From the cell containing the given text, extract its center point as [X, Y] coordinate. 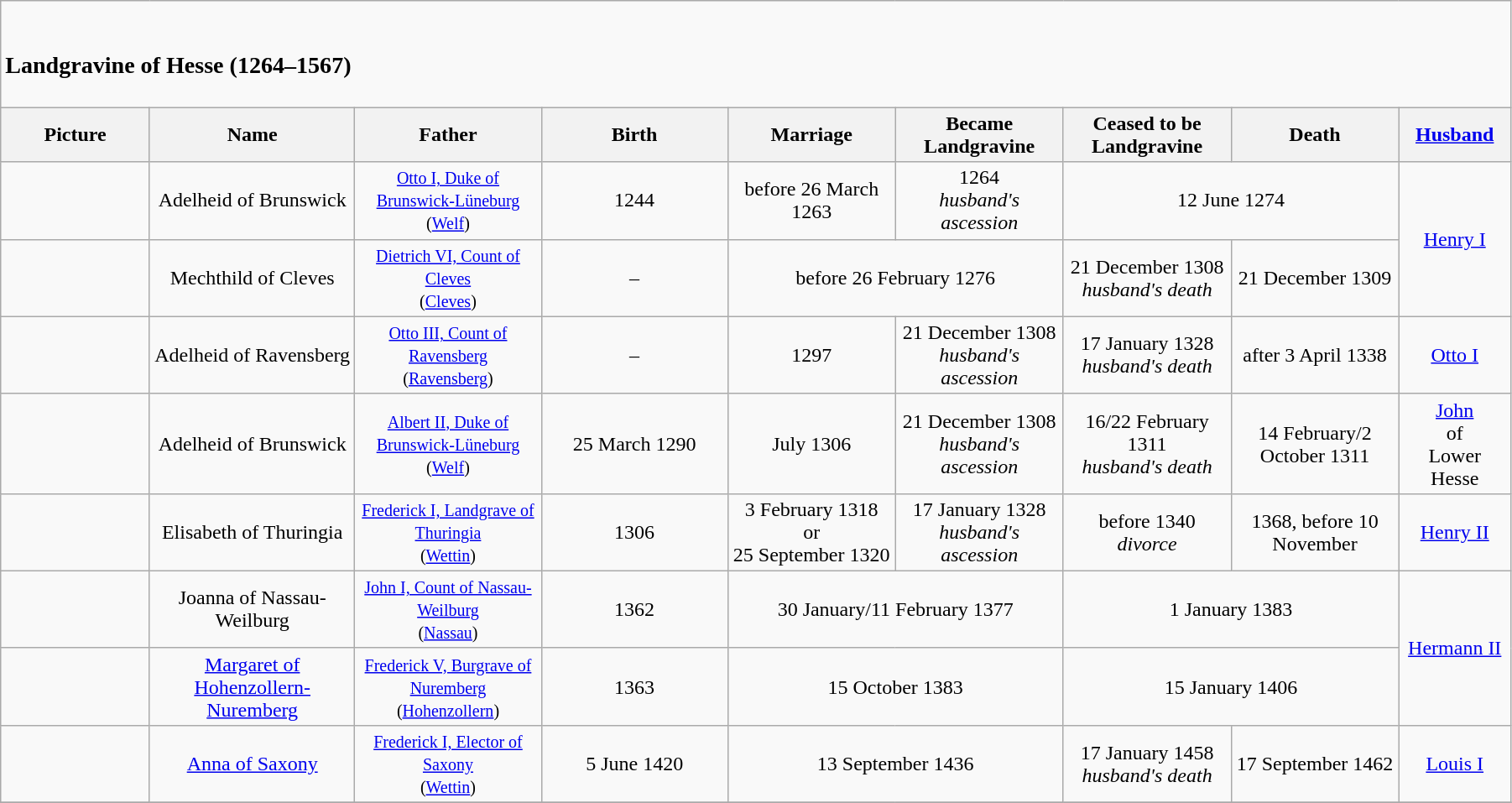
1297 [811, 355]
3 February 1318or25 September 1320 [811, 532]
Frederick I, Elector of Saxony(Wettin) [448, 764]
1362 [634, 609]
Margaret of Hohenzollern-Nuremberg [252, 686]
21 December 1308husband's death [1147, 278]
Henry II [1455, 532]
Marriage [811, 134]
before 1340divorce [1147, 532]
1264husband's ascession [979, 201]
Louis I [1455, 764]
Adelheid of Ravensberg [252, 355]
Albert II, Duke of Brunswick-Lüneburg(Welf) [448, 443]
1244 [634, 201]
Birth [634, 134]
Ceased to be Landgravine [1147, 134]
14 February/2 October 1311 [1315, 443]
21 December 1309 [1315, 278]
17 January 1328husband's death [1147, 355]
Death [1315, 134]
before 26 March 1263 [811, 201]
Picture [76, 134]
Mechthild of Cleves [252, 278]
25 March 1290 [634, 443]
1363 [634, 686]
Dietrich VI, Count of Cleves(Cleves) [448, 278]
30 January/11 February 1377 [895, 609]
Landgravine of Hesse (1264–1567) [756, 54]
5 June 1420 [634, 764]
13 September 1436 [895, 764]
Frederick I, Landgrave of Thuringia(Wettin) [448, 532]
Henry I [1455, 239]
Hermann II [1455, 648]
1368, before 10 November [1315, 532]
Became Landgravine [979, 134]
12 June 1274 [1231, 201]
Husband [1455, 134]
Otto III, Count of Ravensberg(Ravensberg) [448, 355]
15 January 1406 [1231, 686]
Elisabeth of Thuringia [252, 532]
Father [448, 134]
17 September 1462 [1315, 764]
15 October 1383 [895, 686]
17 January 1328husband's ascession [979, 532]
before 26 February 1276 [895, 278]
July 1306 [811, 443]
after 3 April 1338 [1315, 355]
John of Lower Hesse [1455, 443]
Otto I, Duke of Brunswick-Lüneburg(Welf) [448, 201]
Anna of Saxony [252, 764]
16/22 February 1311husband's death [1147, 443]
Otto I [1455, 355]
Name [252, 134]
1306 [634, 532]
John I, Count of Nassau-Weilburg(Nassau) [448, 609]
1 January 1383 [1231, 609]
Frederick V, Burgrave of Nuremberg(Hohenzollern) [448, 686]
17 January 1458husband's death [1147, 764]
Joanna of Nassau-Weilburg [252, 609]
